Search for the cell housing the specified text and yield its [x, y] center coordinate. 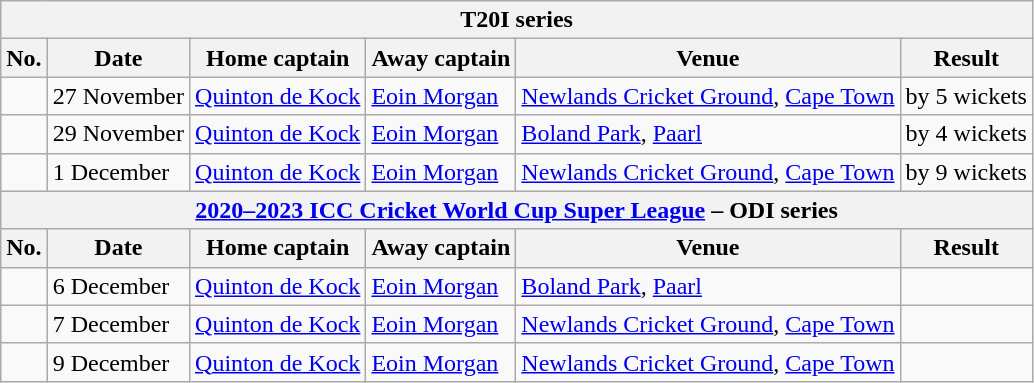
27 November [118, 96]
by 9 wickets [966, 172]
2020–2023 ICC Cricket World Cup Super League – ODI series [517, 210]
T20I series [517, 20]
6 December [118, 286]
7 December [118, 324]
9 December [118, 362]
by 4 wickets [966, 134]
1 December [118, 172]
by 5 wickets [966, 96]
29 November [118, 134]
